Capture the cell that displays the provided text and extract its (x, y) central coordinate. 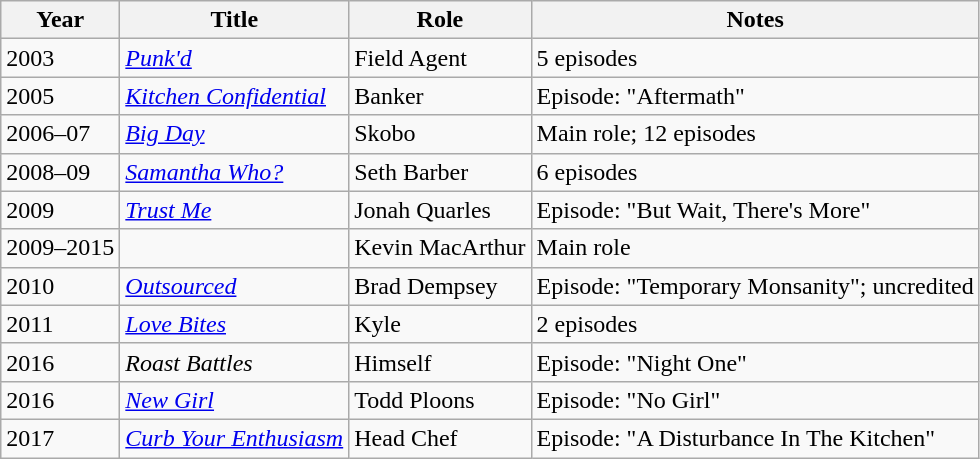
2006–07 (60, 134)
Notes (755, 20)
Todd Ploons (440, 400)
Brad Dempsey (440, 286)
New Girl (234, 400)
2008–09 (60, 172)
Episode: "Aftermath" (755, 96)
Jonah Quarles (440, 210)
Himself (440, 362)
Banker (440, 96)
2 episodes (755, 324)
5 episodes (755, 58)
Field Agent (440, 58)
6 episodes (755, 172)
Episode: "But Wait, There's More" (755, 210)
Big Day (234, 134)
Title (234, 20)
Kyle (440, 324)
Episode: "No Girl" (755, 400)
Roast Battles (234, 362)
2011 (60, 324)
Main role (755, 248)
2009 (60, 210)
Punk'd (234, 58)
Episode: "A Disturbance In The Kitchen" (755, 438)
Samantha Who? (234, 172)
Role (440, 20)
Trust Me (234, 210)
2017 (60, 438)
2010 (60, 286)
Outsourced (234, 286)
Year (60, 20)
2005 (60, 96)
Kevin MacArthur (440, 248)
Skobo (440, 134)
2009–2015 (60, 248)
Episode: "Night One" (755, 362)
Love Bites (234, 324)
Curb Your Enthusiasm (234, 438)
Kitchen Confidential (234, 96)
Episode: "Temporary Monsanity"; uncredited (755, 286)
2003 (60, 58)
Seth Barber (440, 172)
Main role; 12 episodes (755, 134)
Head Chef (440, 438)
